Identify which cell holds the provided text, then report its (x, y) central coordinate. 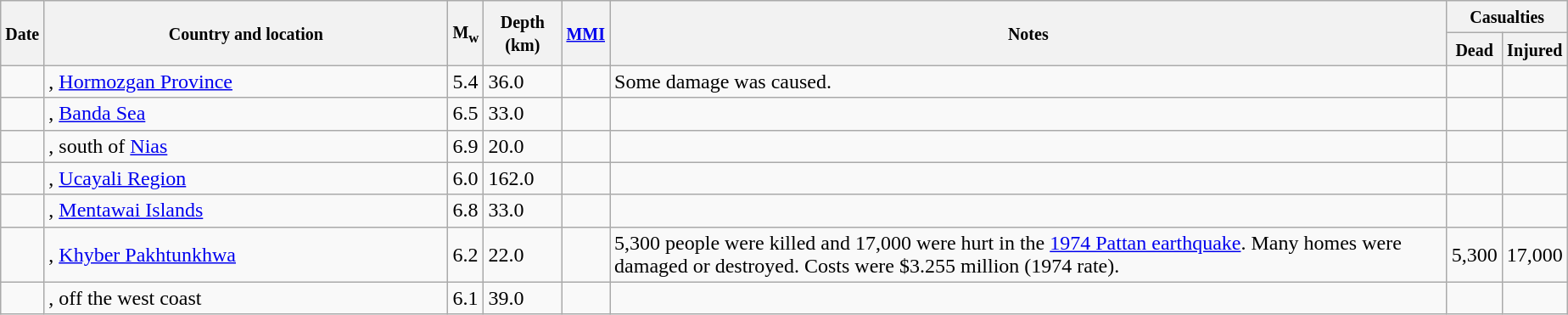
Injured (1534, 49)
6.0 (466, 178)
Country and location (246, 33)
Notes (1028, 33)
, south of Nias (246, 146)
20.0 (523, 146)
MMI (585, 33)
5,300 (1475, 255)
, Mentawai Islands (246, 211)
, Ucayali Region (246, 178)
, Banda Sea (246, 114)
Some damage was caused. (1028, 82)
22.0 (523, 255)
, Khyber Pakhtunkhwa (246, 255)
6.1 (466, 298)
6.8 (466, 211)
6.2 (466, 255)
Depth (km) (523, 33)
, Hormozgan Province (246, 82)
Dead (1475, 49)
39.0 (523, 298)
Casualties (1507, 17)
Date (22, 33)
6.5 (466, 114)
36.0 (523, 82)
Mw (466, 33)
6.9 (466, 146)
, off the west coast (246, 298)
17,000 (1534, 255)
5.4 (466, 82)
162.0 (523, 178)
